From the cell containing the given text, extract its center point as [X, Y] coordinate. 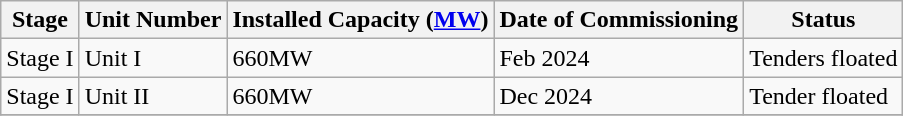
Tender floated [824, 96]
Dec 2024 [619, 96]
Unit II [153, 96]
Installed Capacity (MW) [360, 20]
Unit I [153, 58]
Stage [40, 20]
Feb 2024 [619, 58]
Status [824, 20]
Tenders floated [824, 58]
Unit Number [153, 20]
Date of Commissioning [619, 20]
